Capture the cell that displays the provided text and extract its (X, Y) central coordinate. 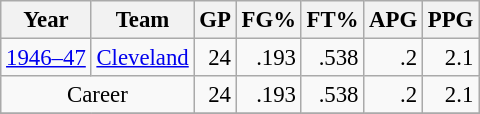
FT% (332, 20)
FG% (268, 20)
Career (98, 95)
Team (142, 20)
APG (394, 20)
1946–47 (46, 58)
GP (215, 20)
Cleveland (142, 58)
PPG (450, 20)
Year (46, 20)
